Return the [X, Y] coordinate for the center point of the cell that contains the specified text.  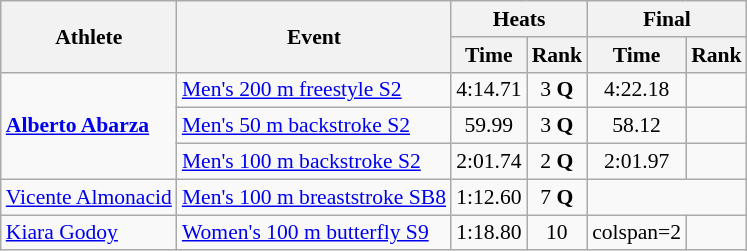
2:01.97 [636, 162]
Heats [519, 19]
7 Q [558, 197]
Vicente Almonacid [89, 197]
Women's 100 m butterfly S9 [314, 233]
1:12.60 [488, 197]
1:18.80 [488, 233]
Men's 100 m backstroke S2 [314, 162]
59.99 [488, 126]
4:22.18 [636, 90]
Kiara Godoy [89, 233]
Men's 200 m freestyle S2 [314, 90]
Alberto Abarza [89, 126]
Final [667, 19]
58.12 [636, 126]
10 [558, 233]
2 Q [558, 162]
Men's 100 m breaststroke SB8 [314, 197]
colspan=2 [636, 233]
Event [314, 36]
Athlete [89, 36]
4:14.71 [488, 90]
Men's 50 m backstroke S2 [314, 126]
2:01.74 [488, 162]
